Return (X, Y) of the center of cell containing provided text 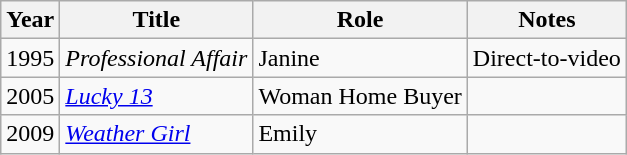
Weather Girl (156, 134)
2005 (30, 96)
2009 (30, 134)
Emily (360, 134)
Title (156, 20)
1995 (30, 58)
Direct-to-video (546, 58)
Janine (360, 58)
Role (360, 20)
Lucky 13 (156, 96)
Woman Home Buyer (360, 96)
Professional Affair (156, 58)
Year (30, 20)
Notes (546, 20)
